Return the (X, Y) coordinate for the center point of the cell that contains the specified text.  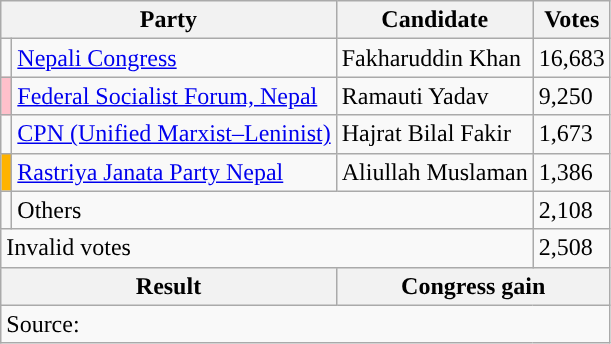
9,250 (572, 96)
Ramauti Yadav (434, 96)
Fakharuddin Khan (434, 58)
Nepali Congress (174, 58)
Federal Socialist Forum, Nepal (174, 96)
Others (272, 210)
Hajrat Bilal Fakir (434, 134)
Aliullah Muslaman (434, 172)
Source: (306, 324)
Rastriya Janata Party Nepal (174, 172)
2,508 (572, 248)
CPN (Unified Marxist–Leninist) (174, 134)
1,386 (572, 172)
Party (168, 20)
Invalid votes (267, 248)
1,673 (572, 134)
Votes (572, 20)
2,108 (572, 210)
Candidate (434, 20)
Congress gain (473, 286)
Result (168, 286)
16,683 (572, 58)
